Return (X, Y) of the center of cell containing provided text 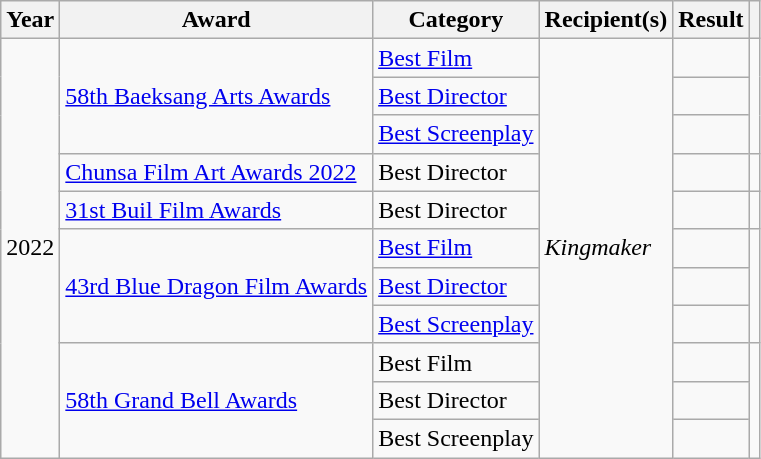
58th Baeksang Arts Awards (216, 96)
Category (456, 20)
58th Grand Bell Awards (216, 400)
Result (711, 20)
Chunsa Film Art Awards 2022 (216, 172)
2022 (30, 248)
43rd Blue Dragon Film Awards (216, 286)
Recipient(s) (606, 20)
Award (216, 20)
31st Buil Film Awards (216, 210)
Kingmaker (606, 248)
Year (30, 20)
